Detect which cell encompasses the target text, then output its (x, y) center coordinate. 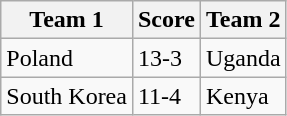
Kenya (243, 96)
11-4 (166, 96)
South Korea (67, 96)
13-3 (166, 58)
Team 2 (243, 20)
Team 1 (67, 20)
Uganda (243, 58)
Score (166, 20)
Poland (67, 58)
